Search for the cell housing the specified text and yield its [x, y] center coordinate. 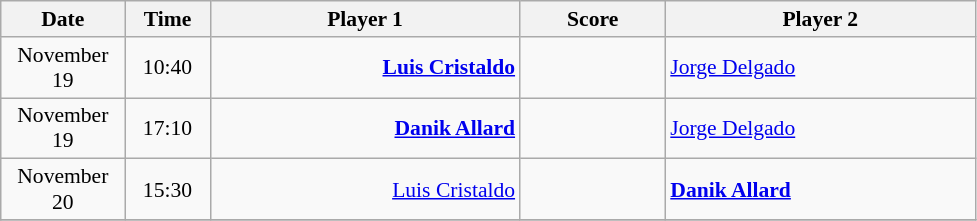
Date [63, 19]
Player 1 [365, 19]
November 20 [63, 190]
17:10 [168, 128]
15:30 [168, 190]
Score [592, 19]
Player 2 [820, 19]
Time [168, 19]
10:40 [168, 68]
